From the cell containing the given text, extract its center point as (X, Y) coordinate. 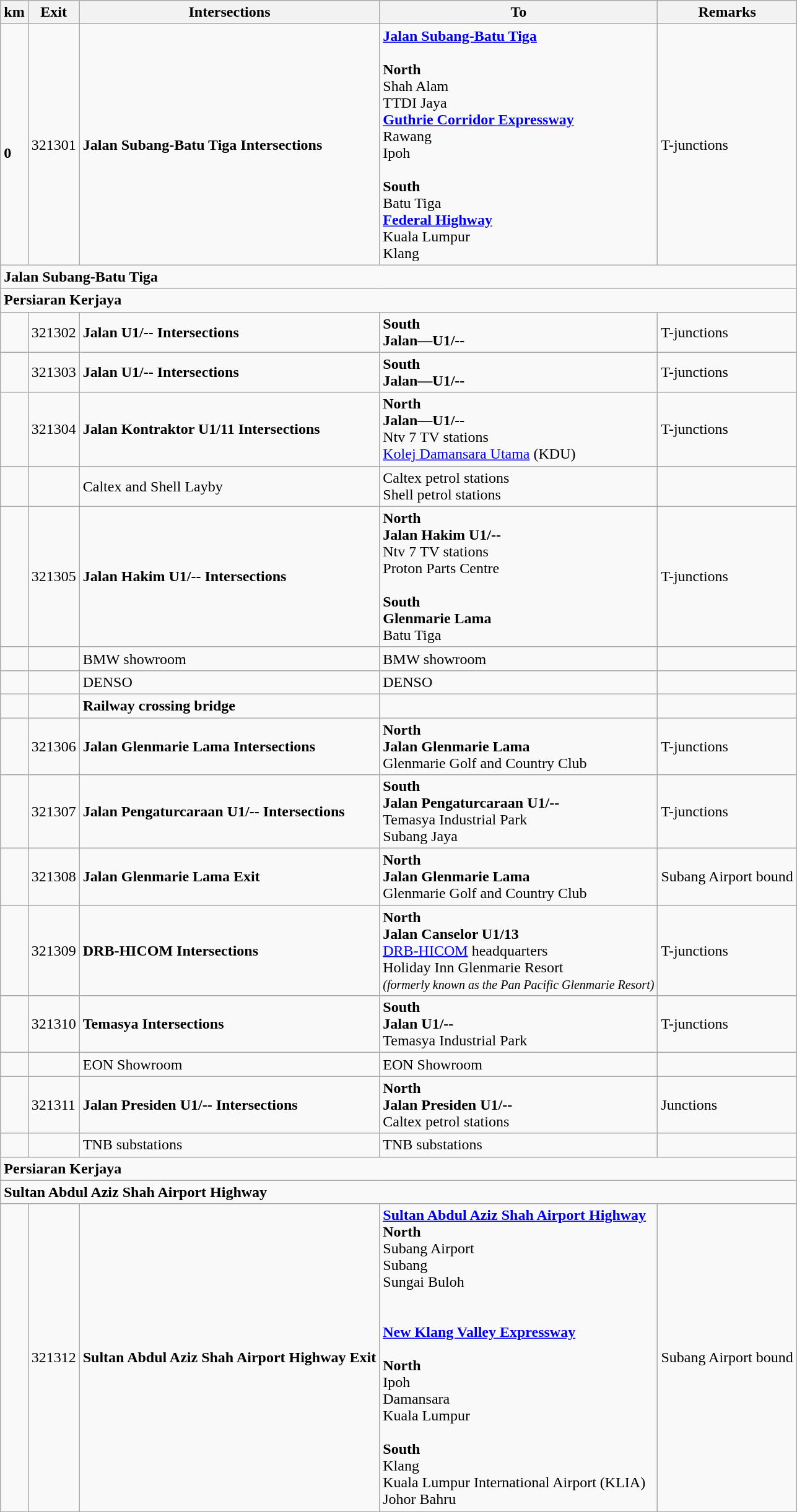
Railway crossing bridge (229, 706)
321305 (53, 577)
SouthJalan Pengaturcaraan U1/--Temasya Industrial ParkSubang Jaya (519, 812)
DRB-HICOM Intersections (229, 951)
NorthJalan Glenmarie LamaGlenmarie Golf and Country Club (519, 877)
321301 (53, 145)
Jalan Glenmarie Lama Intersections (229, 746)
NorthJalan Hakim U1/--Ntv 7 TV stationsProton Parts CentreSouth Glenmarie LamaBatu Tiga (519, 577)
North Jalan Glenmarie LamaGlenmarie Golf and Country Club (519, 746)
km (14, 12)
Intersections (229, 12)
Junctions (727, 1105)
Caltex petrol stationsShell petrol stations (519, 486)
321307 (53, 812)
Exit (53, 12)
Sultan Abdul Aziz Shah Airport Highway (399, 1192)
NorthJalan Canselor U1/13DRB-HICOM headquartersHoliday Inn Glenmarie Resort(formerly known as the Pan Pacific Glenmarie Resort) (519, 951)
Jalan Subang-Batu Tiga Intersections (229, 145)
321312 (53, 1358)
Jalan Presiden U1/-- Intersections (229, 1105)
321309 (53, 951)
Remarks (727, 12)
321303 (53, 373)
To (519, 12)
321311 (53, 1105)
321310 (53, 1024)
Jalan Subang-Batu Tiga (399, 277)
0 (14, 145)
Sultan Abdul Aziz Shah Airport Highway Exit (229, 1358)
Jalan Subang-Batu TigaNorthShah AlamTTDI Jaya Guthrie Corridor ExpresswayRawangIpohSouthBatu TigaFederal HighwayKuala LumpurKlang (519, 145)
NorthJalan Presiden U1/--Caltex petrol stations (519, 1105)
Jalan Pengaturcaraan U1/-- Intersections (229, 812)
321304 (53, 430)
321306 (53, 746)
Jalan Kontraktor U1/11 Intersections (229, 430)
321308 (53, 877)
NorthJalan—U1/--Ntv 7 TV stationsKolej Damansara Utama (KDU) (519, 430)
Caltex and Shell Layby (229, 486)
321302 (53, 332)
South Jalan U1/--Temasya Industrial Park (519, 1024)
Jalan Hakim U1/-- Intersections (229, 577)
Jalan Glenmarie Lama Exit (229, 877)
Temasya Intersections (229, 1024)
